Search for the cell housing the specified text and yield its [x, y] center coordinate. 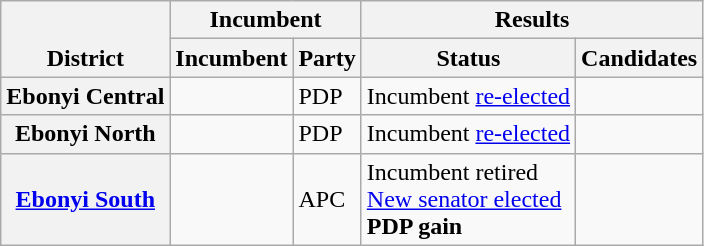
APC [327, 199]
District [86, 39]
Ebonyi South [86, 199]
Ebonyi North [86, 134]
Ebonyi Central [86, 96]
Status [468, 58]
Party [327, 58]
Incumbent retiredNew senator electedPDP gain [468, 199]
Candidates [640, 58]
Results [532, 20]
